Capture the cell that displays the provided text and extract its [X, Y] central coordinate. 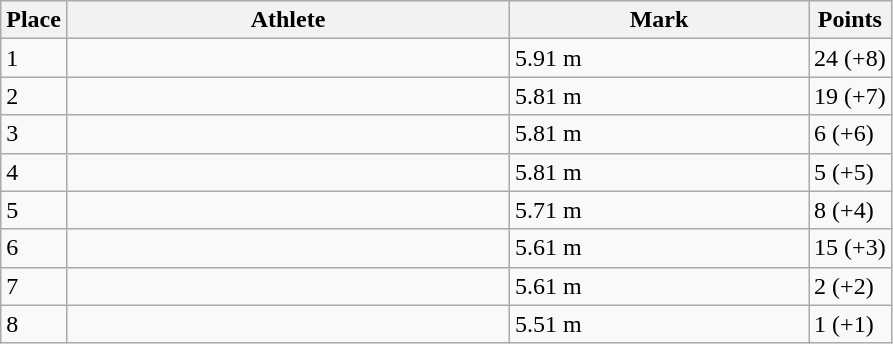
7 [34, 286]
4 [34, 172]
Athlete [288, 20]
Place [34, 20]
8 (+4) [850, 210]
Points [850, 20]
2 (+2) [850, 286]
1 (+1) [850, 324]
3 [34, 134]
5 (+5) [850, 172]
8 [34, 324]
15 (+3) [850, 248]
5.71 m [660, 210]
19 (+7) [850, 96]
2 [34, 96]
5 [34, 210]
Mark [660, 20]
5.51 m [660, 324]
6 (+6) [850, 134]
24 (+8) [850, 58]
6 [34, 248]
5.91 m [660, 58]
1 [34, 58]
